Scan for the cell matching the given text and deliver its [x, y] coordinate at center. 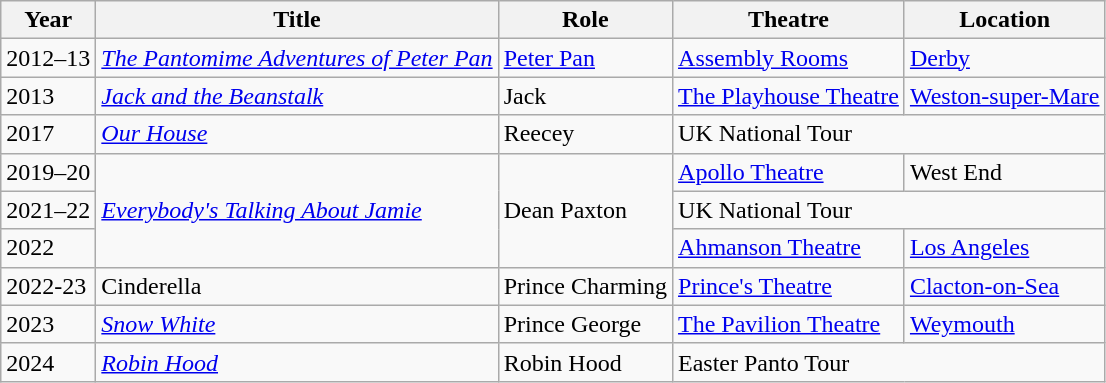
Weymouth [1004, 324]
The Pavilion Theatre [789, 324]
Jack [585, 96]
Everybody's Talking About Jamie [297, 210]
Our House [297, 134]
2024 [48, 362]
Ahmanson Theatre [789, 248]
2023 [48, 324]
West End [1004, 172]
Prince George [585, 324]
Reecey [585, 134]
Easter Panto Tour [889, 362]
Title [297, 20]
2012–13 [48, 58]
The Pantomime Adventures of Peter Pan [297, 58]
Role [585, 20]
Cinderella [297, 286]
Clacton-on-Sea [1004, 286]
Snow White [297, 324]
Jack and the Beanstalk [297, 96]
Derby [1004, 58]
Los Angeles [1004, 248]
Peter Pan [585, 58]
Prince's Theatre [789, 286]
Weston-super-Mare [1004, 96]
2022 [48, 248]
2019–20 [48, 172]
2017 [48, 134]
Prince Charming [585, 286]
Dean Paxton [585, 210]
Theatre [789, 20]
The Playhouse Theatre [789, 96]
2022-23 [48, 286]
Location [1004, 20]
Apollo Theatre [789, 172]
2013 [48, 96]
2021–22 [48, 210]
Assembly Rooms [789, 58]
Year [48, 20]
